Identify which cell holds the provided text, then report its [X, Y] central coordinate. 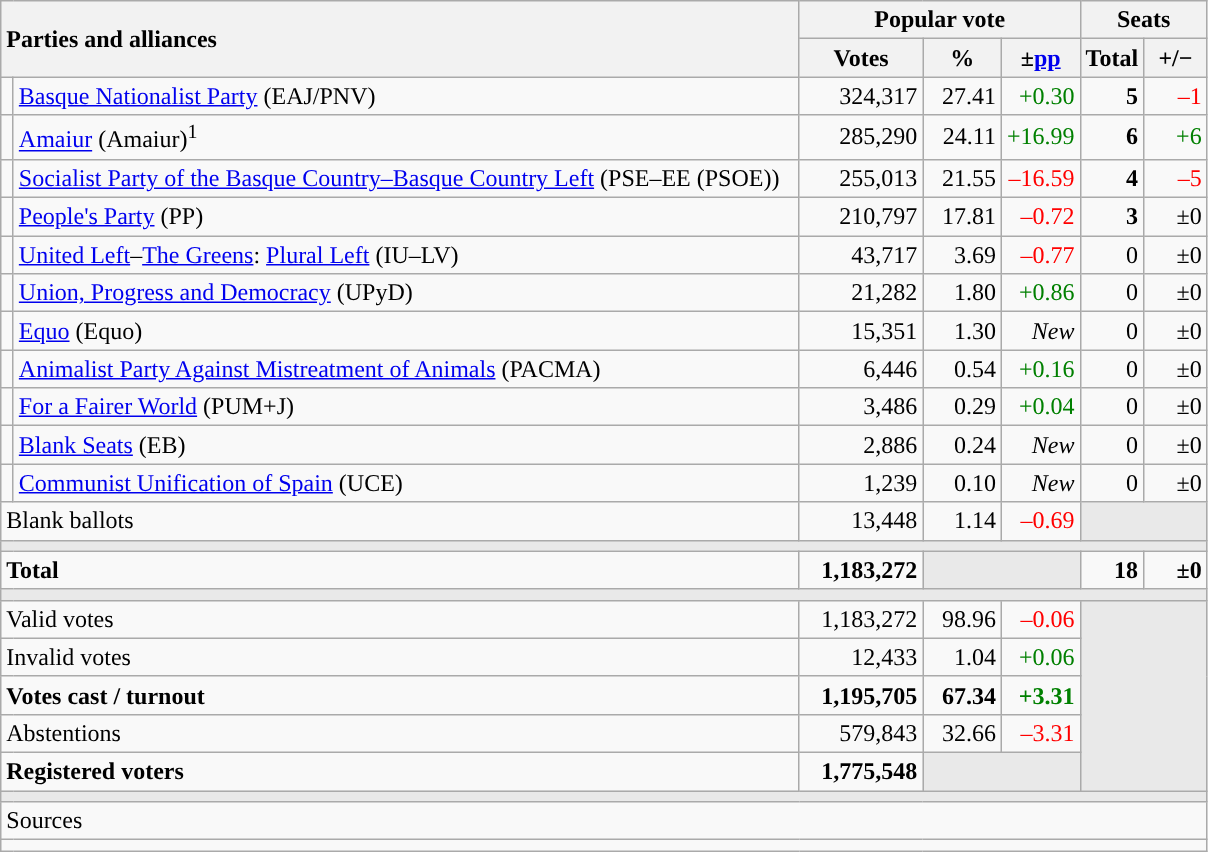
1,775,548 [861, 772]
Blank ballots [400, 521]
24.11 [962, 138]
Amaiur (Amaiur)1 [406, 138]
21,282 [861, 293]
1.30 [962, 331]
Basque Nationalist Party (EAJ/PNV) [406, 96]
0.10 [962, 483]
324,317 [861, 96]
3.69 [962, 255]
Union, Progress and Democracy (UPyD) [406, 293]
Animalist Party Against Mistreatment of Animals (PACMA) [406, 369]
–16.59 [1040, 178]
Invalid votes [400, 657]
3 [1112, 217]
1.80 [962, 293]
Communist Unification of Spain (UCE) [406, 483]
Abstentions [400, 733]
Blank Seats (EB) [406, 445]
People's Party (PP) [406, 217]
32.66 [962, 733]
Valid votes [400, 619]
+0.86 [1040, 293]
13,448 [861, 521]
Parties and alliances [400, 39]
1.04 [962, 657]
Socialist Party of the Basque Country–Basque Country Left (PSE–EE (PSOE)) [406, 178]
–0.69 [1040, 521]
% [962, 58]
+0.06 [1040, 657]
+0.04 [1040, 407]
27.41 [962, 96]
+3.31 [1040, 695]
Sources [604, 821]
–0.72 [1040, 217]
+/− [1176, 58]
+16.99 [1040, 138]
Votes cast / turnout [400, 695]
+0.30 [1040, 96]
5 [1112, 96]
–0.77 [1040, 255]
12,433 [861, 657]
–3.31 [1040, 733]
15,351 [861, 331]
3,486 [861, 407]
Votes [861, 58]
210,797 [861, 217]
1.14 [962, 521]
1,195,705 [861, 695]
Registered voters [400, 772]
0.24 [962, 445]
+0.16 [1040, 369]
–0.06 [1040, 619]
0.54 [962, 369]
6,446 [861, 369]
18 [1112, 570]
Popular vote [940, 20]
98.96 [962, 619]
43,717 [861, 255]
For a Fairer World (PUM+J) [406, 407]
0.29 [962, 407]
United Left–The Greens: Plural Left (IU–LV) [406, 255]
67.34 [962, 695]
Equo (Equo) [406, 331]
Seats [1144, 20]
255,013 [861, 178]
–5 [1176, 178]
–1 [1176, 96]
6 [1112, 138]
17.81 [962, 217]
2,886 [861, 445]
21.55 [962, 178]
±pp [1040, 58]
285,290 [861, 138]
4 [1112, 178]
+6 [1176, 138]
579,843 [861, 733]
1,239 [861, 483]
